For the text-containing cell, return its midpoint in (x, y) coordinate format. 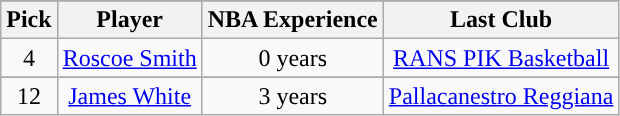
Last Club (501, 20)
3 years (292, 96)
James White (130, 96)
Pallacanestro Reggiana (501, 96)
RANS PIK Basketball (501, 58)
Player (130, 20)
4 (29, 58)
Pick (29, 20)
12 (29, 96)
NBA Experience (292, 20)
0 years (292, 58)
Roscoe Smith (130, 58)
